Pinpoint the cell where the given text exists, returning its (X, Y) midpoint coordinate. 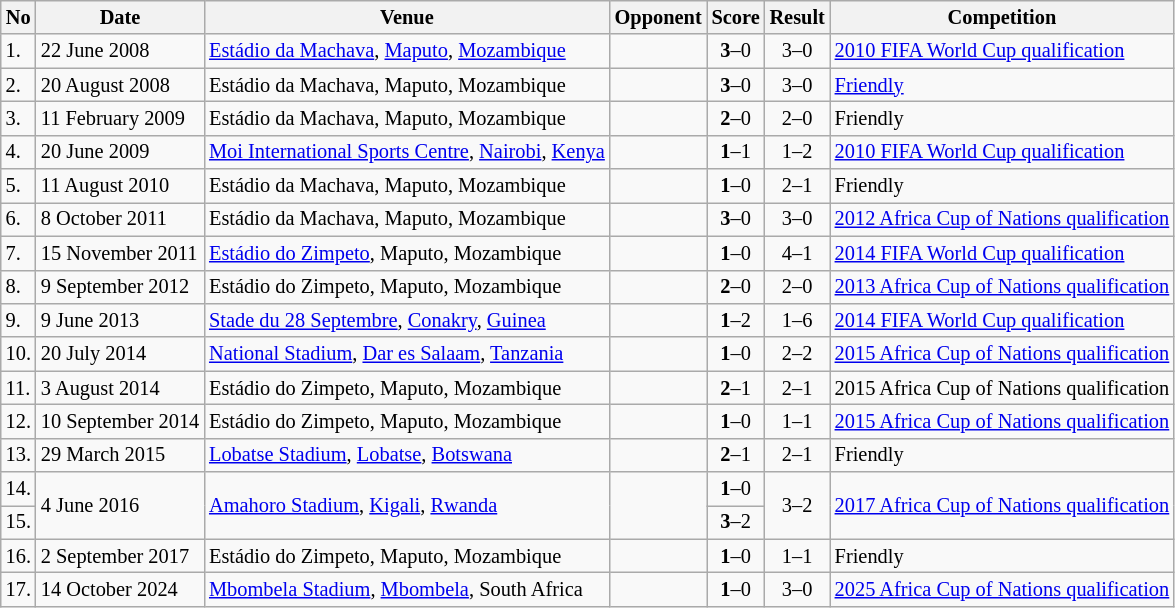
1. (18, 51)
8 October 2011 (120, 219)
Result (798, 17)
11 August 2010 (120, 186)
12. (18, 421)
20 August 2008 (120, 85)
15 November 2011 (120, 253)
13. (18, 455)
20 July 2014 (120, 354)
6. (18, 219)
8. (18, 287)
11 February 2009 (120, 118)
14. (18, 489)
17. (18, 589)
3. (18, 118)
16. (18, 556)
Amahoro Stadium, Kigali, Rwanda (407, 506)
2. (18, 85)
14 October 2024 (120, 589)
5. (18, 186)
2–2 (798, 354)
2025 Africa Cup of Nations qualification (1002, 589)
9 June 2013 (120, 320)
Competition (1002, 17)
Moi International Sports Centre, Nairobi, Kenya (407, 152)
2 September 2017 (120, 556)
4 June 2016 (120, 506)
Date (120, 17)
National Stadium, Dar es Salaam, Tanzania (407, 354)
15. (18, 522)
Opponent (658, 17)
Mbombela Stadium, Mbombela, South Africa (407, 589)
7. (18, 253)
No (18, 17)
Venue (407, 17)
1–6 (798, 320)
Score (736, 17)
Lobatse Stadium, Lobatse, Botswana (407, 455)
4–1 (798, 253)
3 August 2014 (120, 388)
9. (18, 320)
2012 Africa Cup of Nations qualification (1002, 219)
10 September 2014 (120, 421)
29 March 2015 (120, 455)
Stade du 28 Septembre, Conakry, Guinea (407, 320)
10. (18, 354)
20 June 2009 (120, 152)
11. (18, 388)
4. (18, 152)
9 September 2012 (120, 287)
2017 Africa Cup of Nations qualification (1002, 506)
22 June 2008 (120, 51)
2013 Africa Cup of Nations qualification (1002, 287)
